Return the [x, y] coordinate for the center point of the cell that contains the specified text.  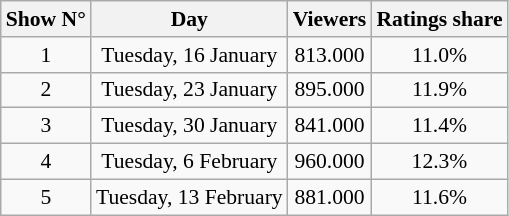
11.6% [439, 197]
Ratings share [439, 19]
Tuesday, 23 January [190, 90]
881.000 [330, 197]
5 [46, 197]
Show N° [46, 19]
4 [46, 162]
11.4% [439, 126]
Tuesday, 16 January [190, 55]
11.0% [439, 55]
3 [46, 126]
11.9% [439, 90]
Day [190, 19]
Viewers [330, 19]
1 [46, 55]
Tuesday, 6 February [190, 162]
Tuesday, 13 February [190, 197]
841.000 [330, 126]
895.000 [330, 90]
Tuesday, 30 January [190, 126]
813.000 [330, 55]
2 [46, 90]
960.000 [330, 162]
12.3% [439, 162]
